From the cell containing the given text, extract its center point as (x, y) coordinate. 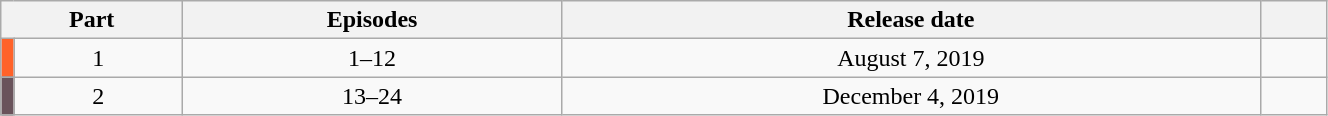
December 4, 2019 (910, 96)
13–24 (372, 96)
August 7, 2019 (910, 58)
Release date (910, 20)
1–12 (372, 58)
Part (92, 20)
Episodes (372, 20)
2 (98, 96)
1 (98, 58)
